Output the [x, y] coordinate of the center of the cell containing the given text.  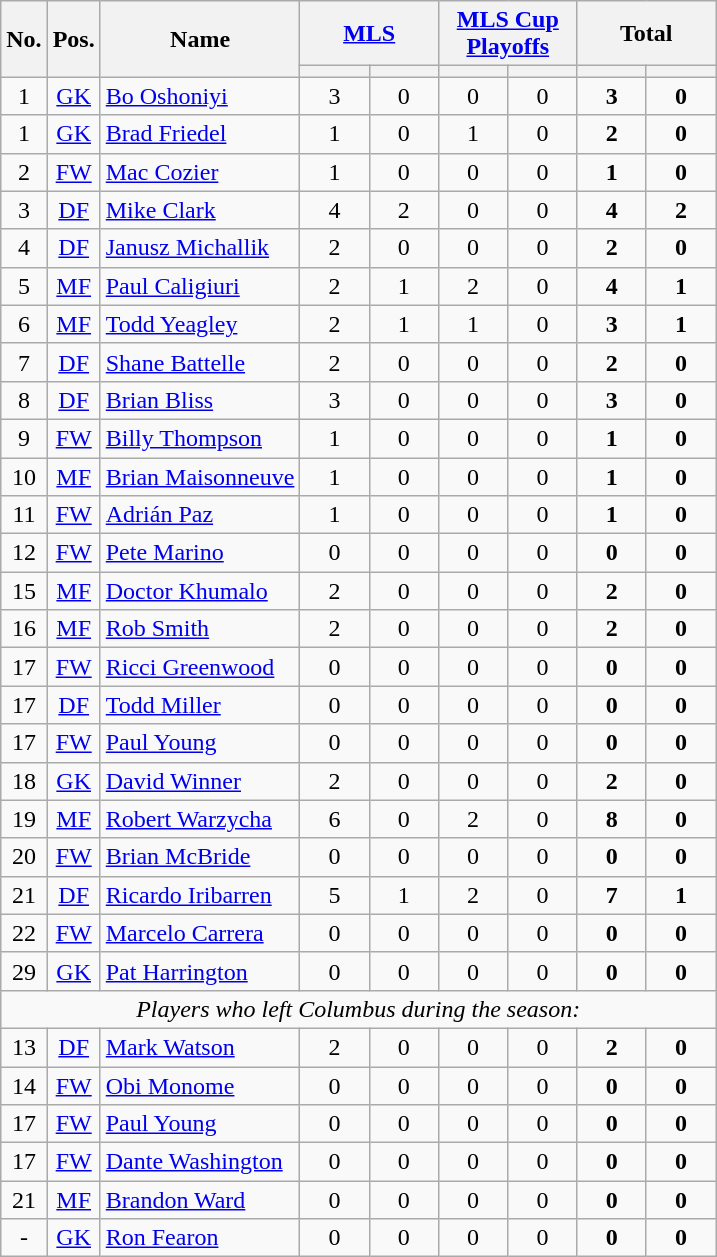
Brian McBride [200, 857]
Pat Harrington [200, 971]
Janusz Michallik [200, 248]
Robert Warzycha [200, 819]
12 [24, 553]
Brad Friedel [200, 134]
Doctor Khumalo [200, 591]
Obi Monome [200, 1085]
18 [24, 781]
Shane Battelle [200, 362]
Total [646, 34]
Pete Marino [200, 553]
Paul Caligiuri [200, 286]
11 [24, 515]
Players who left Columbus during the season: [358, 1009]
16 [24, 629]
Rob Smith [200, 629]
Todd Yeagley [200, 324]
Marcelo Carrera [200, 933]
Adrián Paz [200, 515]
20 [24, 857]
13 [24, 1047]
Ron Fearon [200, 1238]
10 [24, 477]
MLS Cup Playoffs [508, 34]
David Winner [200, 781]
Dante Washington [200, 1162]
Mac Cozier [200, 172]
Name [200, 39]
15 [24, 591]
Brian Maisonneuve [200, 477]
MLS [370, 34]
No. [24, 39]
Billy Thompson [200, 438]
9 [24, 438]
- [24, 1238]
Ricardo Iribarren [200, 895]
Bo Oshoniyi [200, 96]
Todd Miller [200, 705]
14 [24, 1085]
Mike Clark [200, 210]
Pos. [74, 39]
22 [24, 933]
Ricci Greenwood [200, 667]
19 [24, 819]
Brandon Ward [200, 1200]
29 [24, 971]
Brian Bliss [200, 400]
Mark Watson [200, 1047]
